Return the [x, y] coordinate for the center point of the cell that contains the specified text.  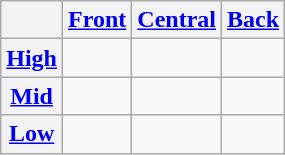
Central [177, 20]
High [32, 58]
Mid [32, 96]
Front [98, 20]
Low [32, 134]
Back [254, 20]
